Search for the cell housing the specified text and yield its (x, y) center coordinate. 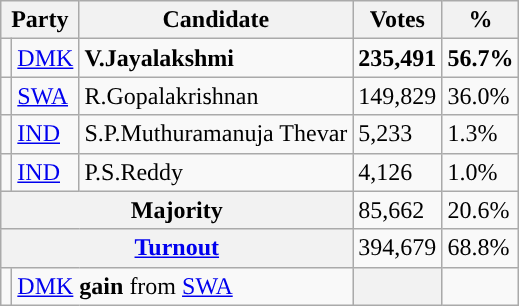
149,829 (398, 96)
85,662 (398, 210)
235,491 (398, 58)
DMK (46, 58)
Party (40, 20)
56.7% (480, 58)
1.0% (480, 172)
Turnout (177, 248)
5,233 (398, 134)
DMK gain from SWA (182, 286)
394,679 (398, 248)
Majority (177, 210)
4,126 (398, 172)
68.8% (480, 248)
SWA (46, 96)
% (480, 20)
1.3% (480, 134)
S.P.Muthuramanuja Thevar (216, 134)
P.S.Reddy (216, 172)
Votes (398, 20)
V.Jayalakshmi (216, 58)
R.Gopalakrishnan (216, 96)
Candidate (216, 20)
20.6% (480, 210)
36.0% (480, 96)
